Identify which cell holds the provided text, then report its (X, Y) central coordinate. 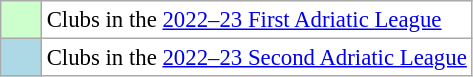
Clubs in the 2022–23 Second Adriatic League (256, 58)
Clubs in the 2022–23 First Adriatic League (256, 20)
